For the text-containing cell, return its midpoint in [X, Y] coordinate format. 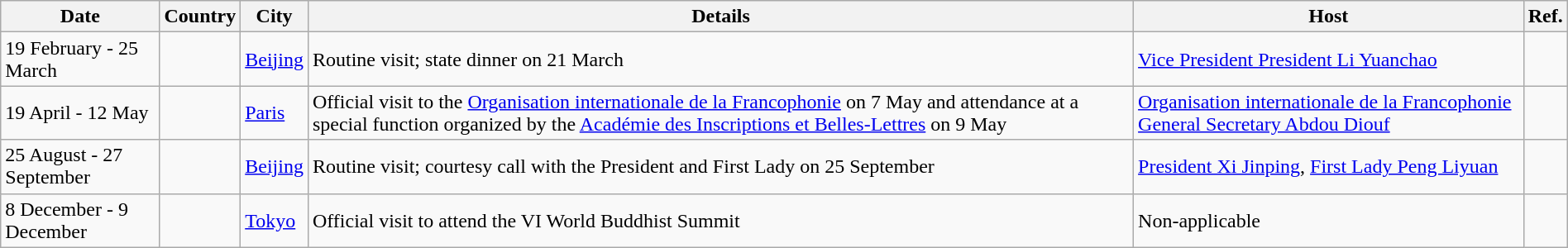
Country [200, 17]
25 August - 27 September [80, 167]
Vice President President Li Yuanchao [1329, 60]
Routine visit; courtesy call with the President and First Lady on 25 September [720, 167]
19 February - 25 March [80, 60]
Organisation internationale de la Francophonie General Secretary Abdou Diouf [1329, 112]
Ref. [1545, 17]
Host [1329, 17]
Non-applicable [1329, 220]
Official visit to attend the VI World Buddhist Summit [720, 220]
Routine visit; state dinner on 21 March [720, 60]
President Xi Jinping, First Lady Peng Liyuan [1329, 167]
Details [720, 17]
8 December - 9 December [80, 220]
Date [80, 17]
19 April - 12 May [80, 112]
Tokyo [275, 220]
City [275, 17]
Paris [275, 112]
